Locate the cell with the specified text and output its [X, Y] center coordinate. 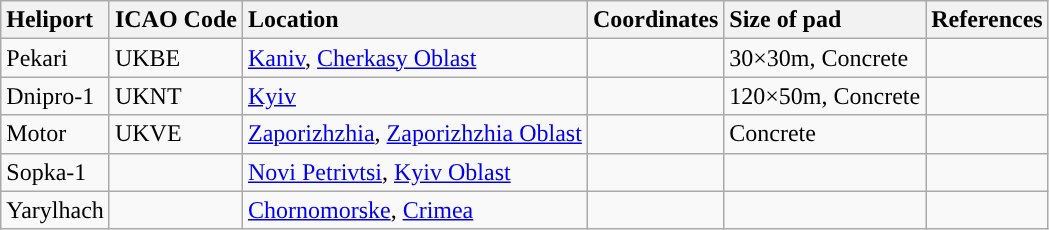
Pekari [56, 58]
Location [414, 20]
Coordinates [655, 20]
Chornomorske, Crimea [414, 210]
Kyiv [414, 96]
Yarylhach [56, 210]
Heliport [56, 20]
Zaporizhzhia, Zaporizhzhia Oblast [414, 134]
Sopka-1 [56, 172]
Motor [56, 134]
Dnipro-1 [56, 96]
UKVE [176, 134]
References [988, 20]
UKNT [176, 96]
120×50m, Concrete [825, 96]
Kaniv, Cherkasy Oblast [414, 58]
ICAO Code [176, 20]
Size of pad [825, 20]
30×30m, Concrete [825, 58]
Novi Petrivtsi, Kyiv Oblast [414, 172]
Concrete [825, 134]
UKBE [176, 58]
